Find where the given text appears and provide that cell's center as (X, Y) coordinate. 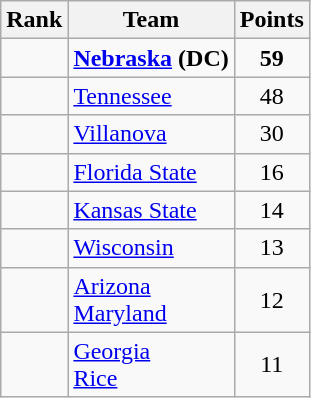
Rank (34, 20)
Wisconsin (151, 248)
Team (151, 20)
GeorgiaRice (151, 364)
16 (272, 172)
14 (272, 210)
12 (272, 300)
59 (272, 58)
Points (272, 20)
30 (272, 134)
ArizonaMaryland (151, 300)
11 (272, 364)
Nebraska (DC) (151, 58)
Florida State (151, 172)
13 (272, 248)
Tennessee (151, 96)
Villanova (151, 134)
48 (272, 96)
Kansas State (151, 210)
